From the cell containing the given text, extract its center point as (x, y) coordinate. 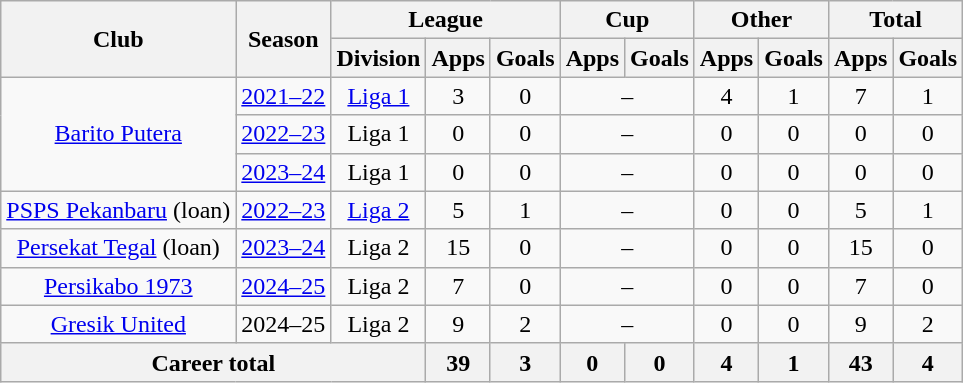
Persekat Tegal (loan) (118, 248)
PSPS Pekanbaru (loan) (118, 210)
2021–22 (284, 96)
Other (761, 20)
Gresik United (118, 324)
League (446, 20)
Total (895, 20)
Club (118, 39)
Cup (627, 20)
Season (284, 39)
39 (458, 362)
Persikabo 1973 (118, 286)
43 (860, 362)
Career total (214, 362)
Division (378, 58)
Barito Putera (118, 134)
